Scan for the cell matching the given text and deliver its [x, y] coordinate at center. 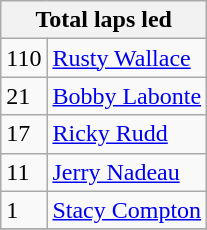
Ricky Rudd [127, 134]
Rusty Wallace [127, 58]
Jerry Nadeau [127, 172]
Bobby Labonte [127, 96]
17 [24, 134]
110 [24, 58]
1 [24, 210]
Stacy Compton [127, 210]
11 [24, 172]
Total laps led [104, 20]
21 [24, 96]
